Capture the cell that displays the provided text and extract its [x, y] central coordinate. 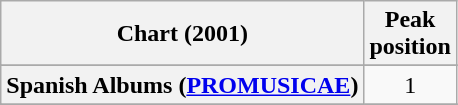
Peakposition [410, 34]
Chart (2001) [182, 34]
1 [410, 85]
Spanish Albums (PROMUSICAE) [182, 85]
